Return the (x, y) coordinate for the center point of the cell that contains the specified text.  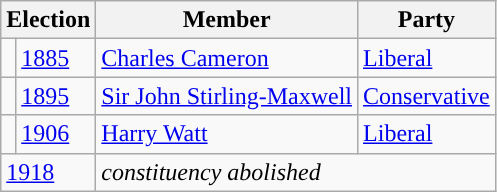
Charles Cameron (227, 58)
Conservative (427, 96)
Harry Watt (227, 134)
constituency abolished (296, 172)
1918 (48, 172)
Party (427, 20)
Sir John Stirling-Maxwell (227, 96)
Member (227, 20)
1885 (56, 58)
1906 (56, 134)
1895 (56, 96)
Election (48, 20)
